Extract the (X, Y) coordinate from the center of the cell holding the provided text.  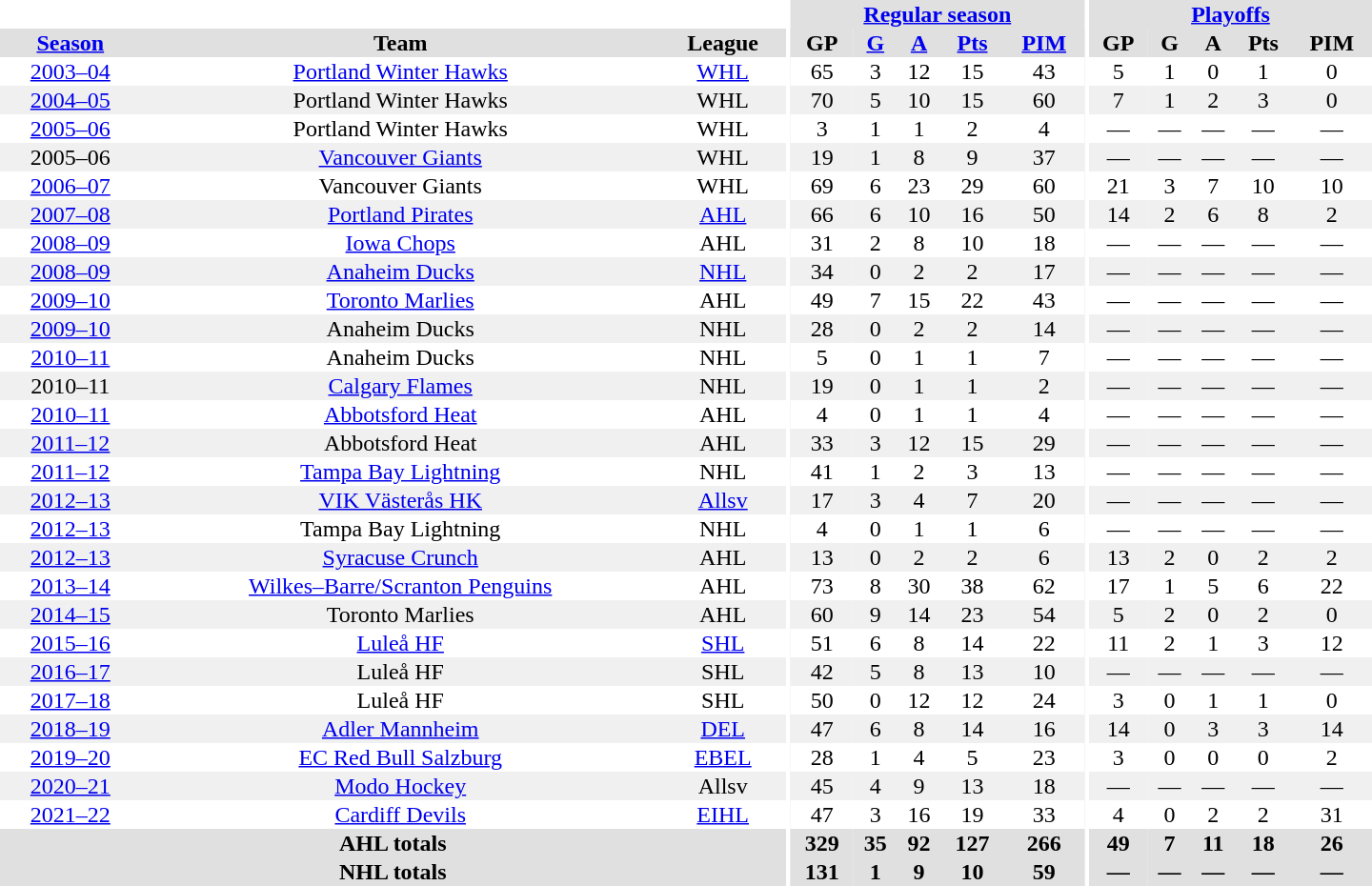
51 (822, 643)
2014–15 (71, 614)
2018–19 (71, 729)
69 (822, 186)
EC Red Bull Salzburg (400, 757)
70 (822, 100)
266 (1044, 843)
37 (1044, 157)
Modo Hockey (400, 786)
League (723, 43)
26 (1332, 843)
2016–17 (71, 672)
2013–14 (71, 586)
41 (822, 472)
21 (1119, 186)
35 (876, 843)
2019–20 (71, 757)
42 (822, 672)
2017–18 (71, 700)
2006–07 (71, 186)
2020–21 (71, 786)
59 (1044, 872)
2007–08 (71, 214)
NHL totals (393, 872)
20 (1044, 500)
Iowa Chops (400, 243)
45 (822, 786)
2003–04 (71, 71)
65 (822, 71)
2015–16 (71, 643)
Syracuse Crunch (400, 557)
30 (919, 586)
Calgary Flames (400, 386)
24 (1044, 700)
Regular season (938, 14)
2004–05 (71, 100)
Portland Pirates (400, 214)
131 (822, 872)
92 (919, 843)
73 (822, 586)
Adler Mannheim (400, 729)
VIK Västerås HK (400, 500)
EBEL (723, 757)
66 (822, 214)
329 (822, 843)
62 (1044, 586)
EIHL (723, 815)
Cardiff Devils (400, 815)
54 (1044, 614)
34 (822, 272)
Wilkes–Barre/Scranton Penguins (400, 586)
Season (71, 43)
38 (972, 586)
127 (972, 843)
AHL totals (393, 843)
Team (400, 43)
Playoffs (1231, 14)
2021–22 (71, 815)
DEL (723, 729)
